Locate the cell with the specified text and output its (x, y) center coordinate. 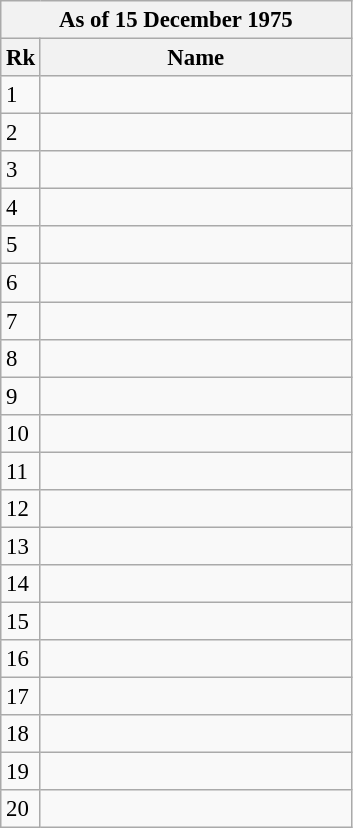
4 (21, 208)
10 (21, 433)
16 (21, 659)
11 (21, 471)
17 (21, 697)
8 (21, 358)
Rk (21, 58)
Name (196, 58)
9 (21, 396)
2 (21, 133)
1 (21, 95)
6 (21, 283)
5 (21, 245)
As of 15 December 1975 (176, 20)
19 (21, 772)
12 (21, 509)
3 (21, 170)
7 (21, 321)
13 (21, 546)
20 (21, 809)
15 (21, 621)
14 (21, 584)
18 (21, 734)
